Scan for the cell matching the given text and deliver its [x, y] coordinate at center. 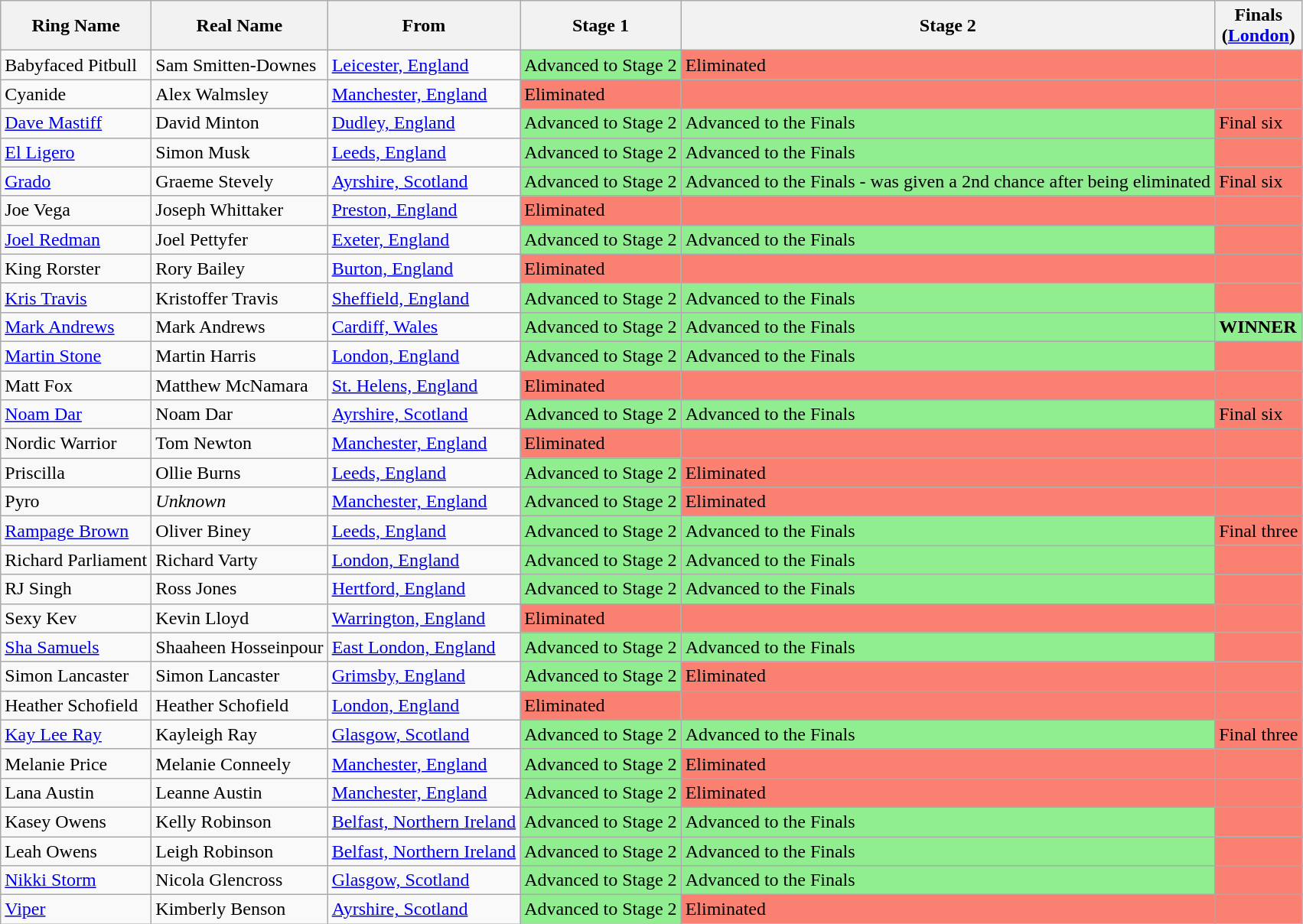
Martin Harris [239, 356]
Graeme Stevely [239, 181]
From [424, 26]
Joseph Whittaker [239, 210]
Sheffield, England [424, 298]
Dave Mastiff [77, 123]
Joel Pettyfer [239, 239]
El Ligero [77, 152]
Alex Walmsley [239, 94]
Grimsby, England [424, 676]
Joe Vega [77, 210]
Leah Owens [77, 851]
Stage 2 [948, 26]
Leicester, England [424, 65]
Rampage Brown [77, 531]
Grado [77, 181]
Sam Smitten-Downes [239, 65]
King Rorster [77, 268]
Finals(London) [1259, 26]
Cardiff, Wales [424, 327]
Melanie Conneely [239, 763]
Melanie Price [77, 763]
Kristoffer Travis [239, 298]
Martin Stone [77, 356]
Joel Redman [77, 239]
Real Name [239, 26]
Nicola Glencross [239, 880]
Unknown [239, 502]
Exeter, England [424, 239]
Nordic Warrior [77, 444]
Advanced to the Finals - was given a 2nd chance after being eliminated [948, 181]
Lana Austin [77, 792]
Matthew McNamara [239, 385]
Stage 1 [601, 26]
Priscilla [77, 473]
Preston, England [424, 210]
WINNER [1259, 327]
David Minton [239, 123]
Dudley, England [424, 123]
Nikki Storm [77, 880]
Pyro [77, 502]
Leanne Austin [239, 792]
Shaaheen Hosseinpour [239, 647]
Cyanide [77, 94]
Richard Parliament [77, 560]
Leigh Robinson [239, 851]
Simon Musk [239, 152]
Tom Newton [239, 444]
RJ Singh [77, 589]
Viper [77, 909]
Ring Name [77, 26]
East London, England [424, 647]
Hertford, England [424, 589]
Matt Fox [77, 385]
St. Helens, England [424, 385]
Sha Samuels [77, 647]
Richard Varty [239, 560]
Kris Travis [77, 298]
Rory Bailey [239, 268]
Ollie Burns [239, 473]
Kay Lee Ray [77, 734]
Kevin Lloyd [239, 618]
Kasey Owens [77, 822]
Sexy Kev [77, 618]
Kelly Robinson [239, 822]
Burton, England [424, 268]
Warrington, England [424, 618]
Kayleigh Ray [239, 734]
Oliver Biney [239, 531]
Babyfaced Pitbull [77, 65]
Kimberly Benson [239, 909]
Ross Jones [239, 589]
